Output the [X, Y] coordinate of the center of the cell containing the given text.  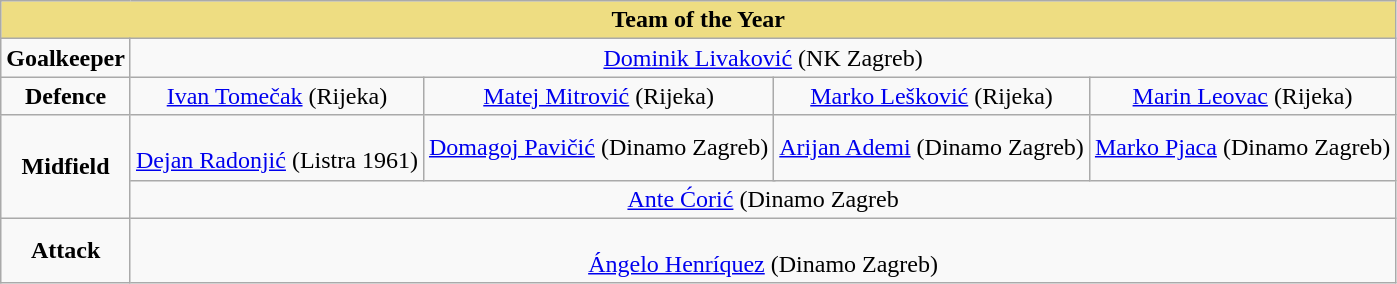
Ivan Tomečak (Rijeka) [276, 96]
Domagoj Pavičić (Dinamo Zagreb) [598, 148]
Marko Pjaca (Dinamo Zagreb) [1242, 148]
Marko Lešković (Rijeka) [932, 96]
Defence [66, 96]
Attack [66, 250]
Matej Mitrović (Rijeka) [598, 96]
Marin Leovac (Rijeka) [1242, 96]
Arijan Ademi (Dinamo Zagreb) [932, 148]
Ángelo Henríquez (Dinamo Zagreb) [762, 250]
Team of the Year [698, 20]
Dominik Livaković (NK Zagreb) [762, 58]
Midfield [66, 166]
Dejan Radonjić (Listra 1961) [276, 148]
Ante Ćorić (Dinamo Zagreb [762, 199]
Goalkeeper [66, 58]
